Output the [X, Y] coordinate of the center of the cell containing the given text.  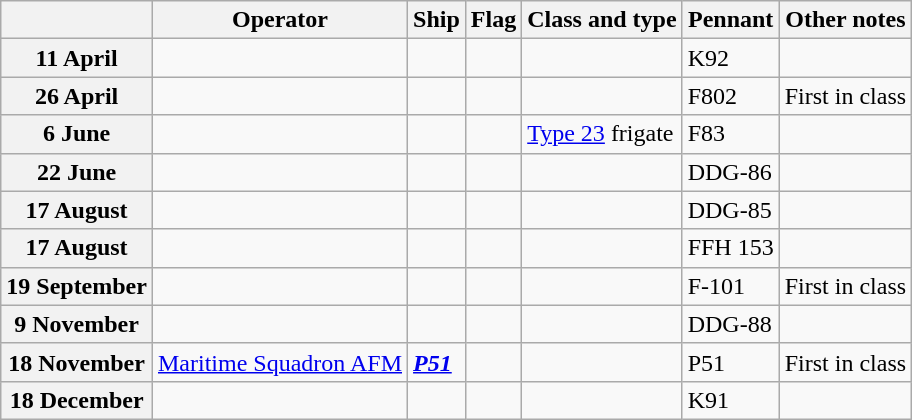
Maritime Squadron AFM [280, 362]
DDG-88 [730, 324]
Operator [280, 20]
F83 [730, 134]
F802 [730, 96]
9 November [77, 324]
26 April [77, 96]
F-101 [730, 286]
19 September [77, 286]
22 June [77, 172]
K91 [730, 400]
DDG-86 [730, 172]
Flag [493, 20]
Other notes [845, 20]
Class and type [602, 20]
Pennant [730, 20]
FFH 153 [730, 248]
Type 23 frigate [602, 134]
6 June [77, 134]
11 April [77, 58]
Ship [437, 20]
18 December [77, 400]
K92 [730, 58]
18 November [77, 362]
DDG-85 [730, 210]
